Scan for the cell matching the given text and deliver its [X, Y] coordinate at center. 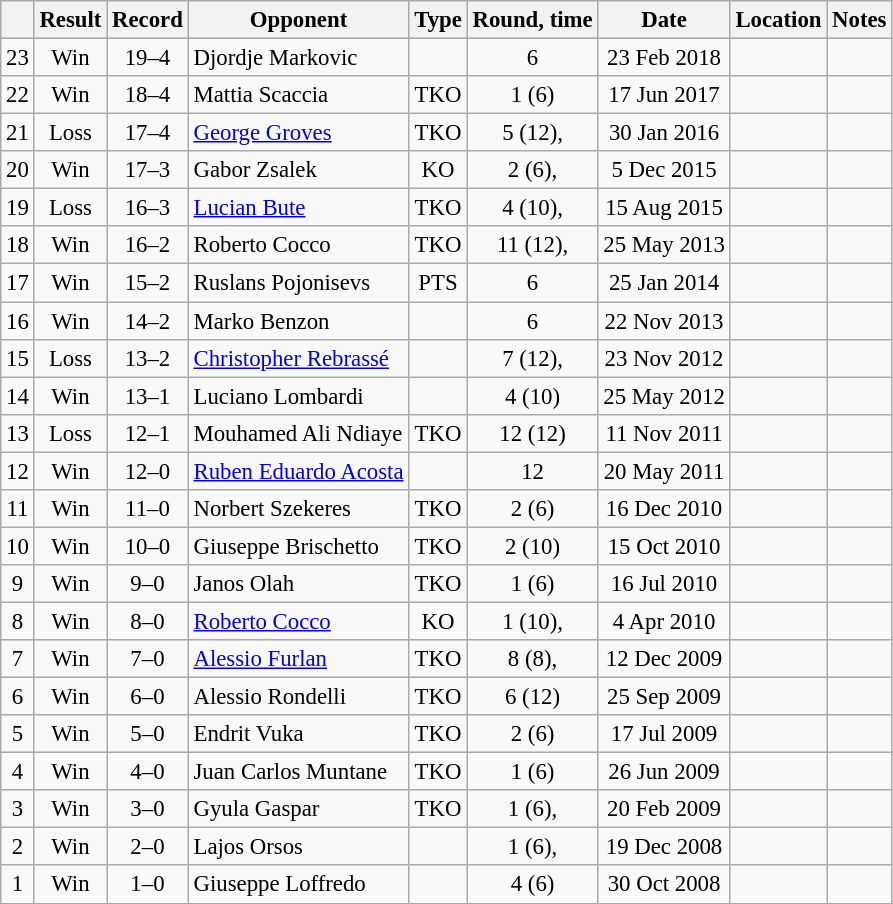
4–0 [148, 772]
2 [18, 847]
16–2 [148, 245]
Mouhamed Ali Ndiaye [298, 433]
20 [18, 170]
11 [18, 509]
Opponent [298, 20]
26 Jun 2009 [664, 772]
10 [18, 546]
PTS [438, 283]
Location [778, 20]
4 [18, 772]
7 [18, 659]
4 (10) [532, 396]
12–1 [148, 433]
Notes [860, 20]
5 (12), [532, 133]
25 Sep 2009 [664, 697]
8 [18, 621]
1–0 [148, 885]
18–4 [148, 95]
15 Oct 2010 [664, 546]
7–0 [148, 659]
Gabor Zsalek [298, 170]
5 [18, 734]
Lajos Orsos [298, 847]
3–0 [148, 809]
Date [664, 20]
George Groves [298, 133]
20 Feb 2009 [664, 809]
9–0 [148, 584]
14 [18, 396]
9 [18, 584]
Djordje Markovic [298, 58]
25 Jan 2014 [664, 283]
30 Oct 2008 [664, 885]
23 [18, 58]
Giuseppe Brischetto [298, 546]
13–1 [148, 396]
Ruben Eduardo Acosta [298, 471]
Ruslans Pojonisevs [298, 283]
8–0 [148, 621]
15 [18, 358]
17 Jun 2017 [664, 95]
Juan Carlos Muntane [298, 772]
4 (6) [532, 885]
19 Dec 2008 [664, 847]
Lucian Bute [298, 208]
1 (10), [532, 621]
22 [18, 95]
5 Dec 2015 [664, 170]
16 Jul 2010 [664, 584]
2 (6), [532, 170]
21 [18, 133]
12–0 [148, 471]
4 Apr 2010 [664, 621]
Christopher Rebrassé [298, 358]
16 Dec 2010 [664, 509]
Marko Benzon [298, 321]
Type [438, 20]
Endrit Vuka [298, 734]
10–0 [148, 546]
Alessio Rondelli [298, 697]
Result [70, 20]
Gyula Gaspar [298, 809]
17–3 [148, 170]
3 [18, 809]
12 Dec 2009 [664, 659]
11 (12), [532, 245]
23 Feb 2018 [664, 58]
Janos Olah [298, 584]
30 Jan 2016 [664, 133]
25 May 2013 [664, 245]
18 [18, 245]
12 (12) [532, 433]
1 [18, 885]
17 Jul 2009 [664, 734]
Record [148, 20]
15 Aug 2015 [664, 208]
16 [18, 321]
22 Nov 2013 [664, 321]
2–0 [148, 847]
15–2 [148, 283]
Norbert Szekeres [298, 509]
Giuseppe Loffredo [298, 885]
19 [18, 208]
2 (10) [532, 546]
Mattia Scaccia [298, 95]
8 (8), [532, 659]
16–3 [148, 208]
20 May 2011 [664, 471]
7 (12), [532, 358]
13 [18, 433]
6–0 [148, 697]
Luciano Lombardi [298, 396]
Round, time [532, 20]
14–2 [148, 321]
17–4 [148, 133]
13–2 [148, 358]
17 [18, 283]
23 Nov 2012 [664, 358]
5–0 [148, 734]
11–0 [148, 509]
6 (12) [532, 697]
4 (10), [532, 208]
19–4 [148, 58]
Alessio Furlan [298, 659]
25 May 2012 [664, 396]
11 Nov 2011 [664, 433]
